Capture the cell that displays the provided text and extract its [x, y] central coordinate. 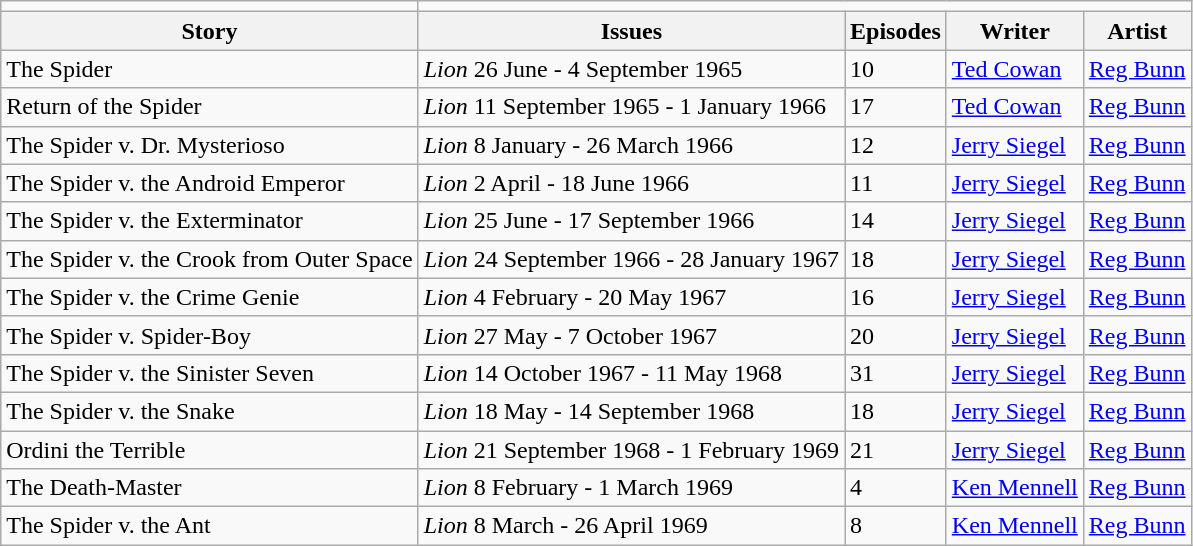
21 [895, 449]
Ordini the Terrible [210, 449]
Lion 21 September 1968 - 1 February 1969 [631, 449]
The Spider v. the Crime Genie [210, 297]
Lion 18 May - 14 September 1968 [631, 411]
20 [895, 335]
The Spider v. the Crook from Outer Space [210, 259]
Return of the Spider [210, 107]
The Spider [210, 69]
Writer [1014, 31]
The Spider v. the Snake [210, 411]
The Death-Master [210, 488]
16 [895, 297]
Story [210, 31]
Lion 11 September 1965 - 1 January 1966 [631, 107]
Lion 26 June - 4 September 1965 [631, 69]
Lion 8 March - 26 April 1969 [631, 526]
Lion 27 May - 7 October 1967 [631, 335]
The Spider v. the Android Emperor [210, 183]
4 [895, 488]
12 [895, 145]
11 [895, 183]
The Spider v. the Exterminator [210, 221]
14 [895, 221]
The Spider v. the Ant [210, 526]
Lion 2 April - 18 June 1966 [631, 183]
Lion 4 February - 20 May 1967 [631, 297]
The Spider v. Dr. Mysterioso [210, 145]
The Spider v. Spider-Boy [210, 335]
The Spider v. the Sinister Seven [210, 373]
Episodes [895, 31]
Lion 24 September 1966 - 28 January 1967 [631, 259]
Issues [631, 31]
Lion 25 June - 17 September 1966 [631, 221]
Lion 8 January - 26 March 1966 [631, 145]
Lion 14 October 1967 - 11 May 1968 [631, 373]
Artist [1137, 31]
10 [895, 69]
17 [895, 107]
31 [895, 373]
8 [895, 526]
Lion 8 February - 1 March 1969 [631, 488]
